Detect which cell encompasses the target text, then output its (X, Y) center coordinate. 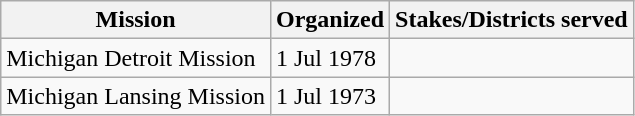
Stakes/Districts served (512, 20)
1 Jul 1978 (330, 58)
Michigan Detroit Mission (136, 58)
Michigan Lansing Mission (136, 96)
Organized (330, 20)
Mission (136, 20)
1 Jul 1973 (330, 96)
